Find where the given text appears and provide that cell's center as [x, y] coordinate. 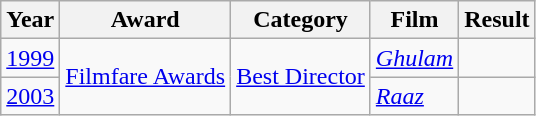
Award [146, 20]
Category [301, 20]
Best Director [301, 77]
Film [414, 20]
Filmfare Awards [146, 77]
Result [497, 20]
1999 [30, 58]
2003 [30, 96]
Raaz [414, 96]
Year [30, 20]
Ghulam [414, 58]
